Return the (X, Y) coordinate for the center point of the cell that contains the specified text.  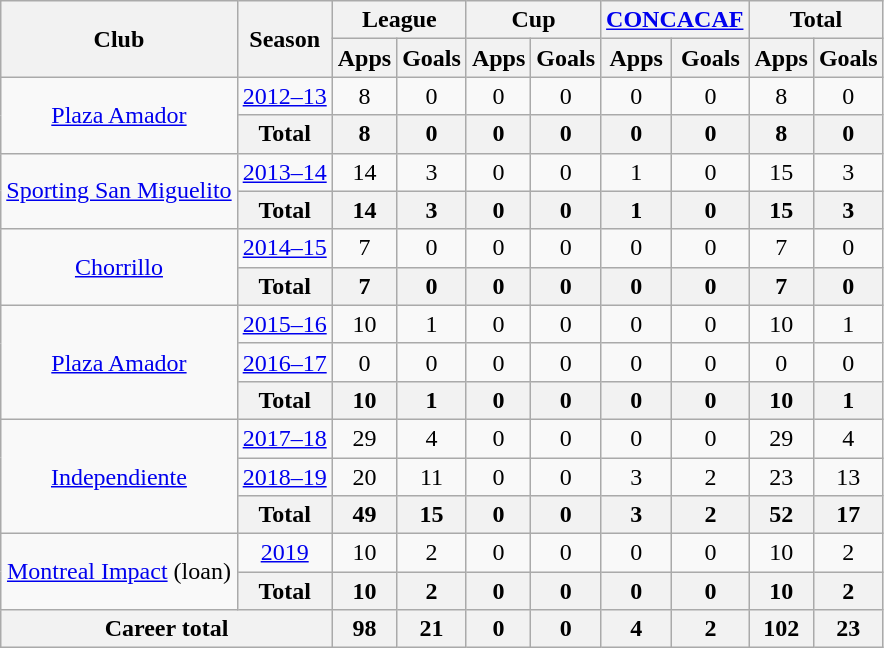
21 (432, 629)
Season (284, 39)
2015–16 (284, 324)
13 (848, 477)
17 (848, 515)
2014–15 (284, 248)
11 (432, 477)
49 (364, 515)
102 (781, 629)
League (399, 20)
2016–17 (284, 362)
52 (781, 515)
Cup (533, 20)
Chorrillo (119, 267)
2012–13 (284, 96)
2019 (284, 553)
CONCACAF (675, 20)
Independiente (119, 476)
2013–14 (284, 172)
98 (364, 629)
2018–19 (284, 477)
2017–18 (284, 438)
Sporting San Miguelito (119, 191)
20 (364, 477)
Club (119, 39)
Career total (166, 629)
Montreal Impact (loan) (119, 572)
